Provide the (x, y) coordinate of the cell's center where the given text is located.  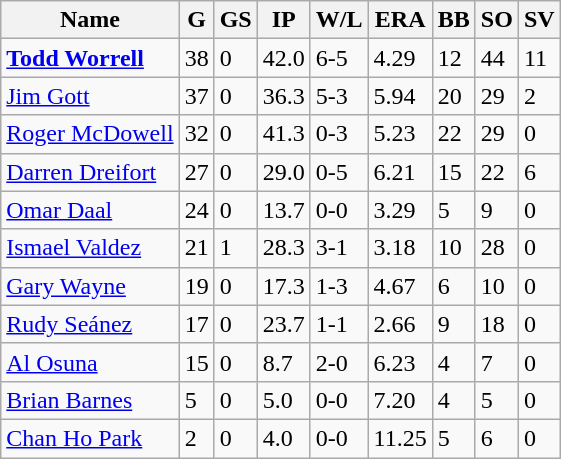
Name (90, 20)
38 (196, 58)
3.18 (400, 248)
2.66 (400, 324)
32 (196, 134)
Ismael Valdez (90, 248)
28.3 (284, 248)
11 (539, 58)
1-1 (339, 324)
3.29 (400, 210)
19 (196, 286)
Jim Gott (90, 96)
2-0 (339, 362)
5.0 (284, 400)
37 (196, 96)
6-5 (339, 58)
5-3 (339, 96)
SV (539, 20)
4.0 (284, 438)
44 (496, 58)
Darren Dreifort (90, 172)
36.3 (284, 96)
Brian Barnes (90, 400)
17 (196, 324)
Omar Daal (90, 210)
11.25 (400, 438)
42.0 (284, 58)
ERA (400, 20)
0-5 (339, 172)
Al Osuna (90, 362)
12 (454, 58)
7 (496, 362)
0-3 (339, 134)
Gary Wayne (90, 286)
Todd Worrell (90, 58)
IP (284, 20)
20 (454, 96)
7.20 (400, 400)
1 (236, 248)
Roger McDowell (90, 134)
W/L (339, 20)
21 (196, 248)
41.3 (284, 134)
23.7 (284, 324)
29.0 (284, 172)
4.29 (400, 58)
1-3 (339, 286)
5.23 (400, 134)
17.3 (284, 286)
5.94 (400, 96)
24 (196, 210)
6.21 (400, 172)
18 (496, 324)
4.67 (400, 286)
Rudy Seánez (90, 324)
27 (196, 172)
13.7 (284, 210)
Chan Ho Park (90, 438)
3-1 (339, 248)
G (196, 20)
8.7 (284, 362)
SO (496, 20)
6.23 (400, 362)
BB (454, 20)
GS (236, 20)
28 (496, 248)
